Output the (x, y) coordinate of the center of the cell containing the given text.  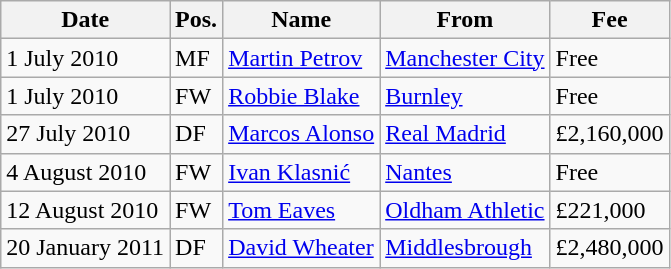
Manchester City (465, 58)
Oldham Athletic (465, 210)
£221,000 (610, 210)
Tom Eaves (302, 210)
Real Madrid (465, 134)
Fee (610, 20)
Martin Petrov (302, 58)
Pos. (196, 20)
From (465, 20)
27 July 2010 (86, 134)
£2,480,000 (610, 248)
Ivan Klasnić (302, 172)
Nantes (465, 172)
20 January 2011 (86, 248)
£2,160,000 (610, 134)
12 August 2010 (86, 210)
Date (86, 20)
MF (196, 58)
Middlesbrough (465, 248)
Marcos Alonso (302, 134)
Name (302, 20)
Burnley (465, 96)
David Wheater (302, 248)
Robbie Blake (302, 96)
4 August 2010 (86, 172)
